Return [x, y] of the center of cell containing provided text 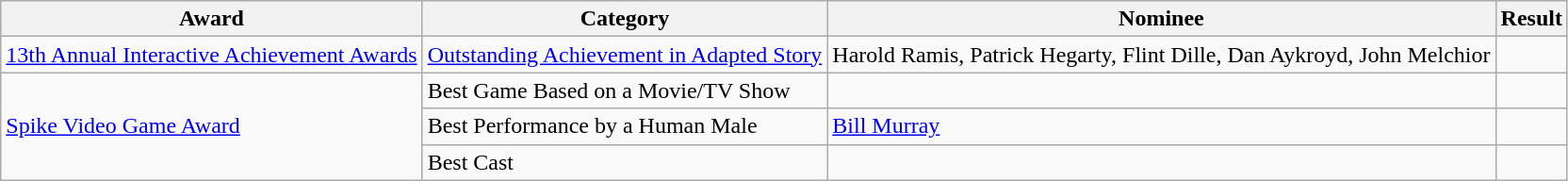
Result [1531, 19]
Outstanding Achievement in Adapted Story [625, 55]
Harold Ramis, Patrick Hegarty, Flint Dille, Dan Aykroyd, John Melchior [1161, 55]
Best Game Based on a Movie/TV Show [625, 90]
13th Annual Interactive Achievement Awards [211, 55]
Best Performance by a Human Male [625, 126]
Category [625, 19]
Best Cast [625, 162]
Bill Murray [1161, 126]
Spike Video Game Award [211, 126]
Nominee [1161, 19]
Award [211, 19]
